Determine the (x, y) coordinate at the center of the cell enclosing the given text.  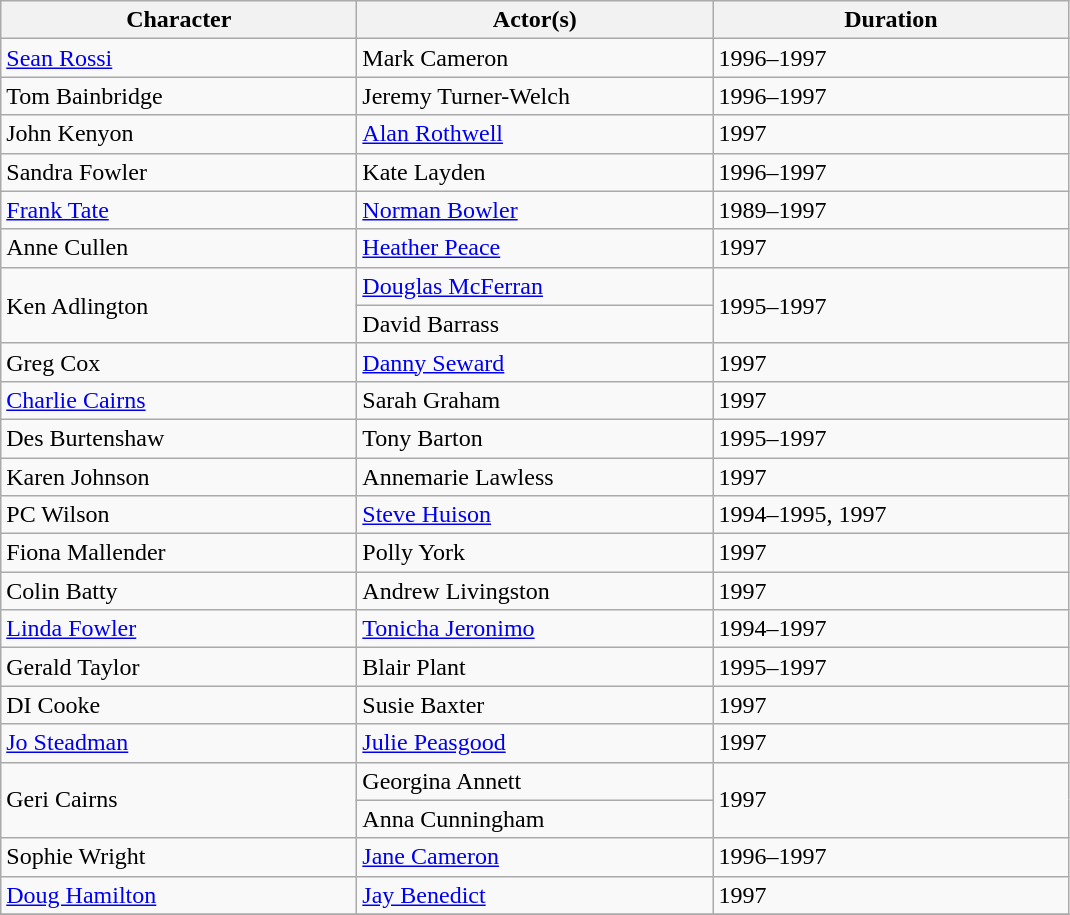
Actor(s) (535, 20)
Susie Baxter (535, 705)
Linda Fowler (179, 629)
Colin Batty (179, 591)
Annemarie Lawless (535, 477)
Greg Cox (179, 362)
Anne Cullen (179, 248)
David Barrass (535, 324)
Charlie Cairns (179, 400)
Georgina Annett (535, 781)
Douglas McFerran (535, 286)
Fiona Mallender (179, 553)
John Kenyon (179, 134)
Alan Rothwell (535, 134)
Jane Cameron (535, 857)
Steve Huison (535, 515)
Mark Cameron (535, 58)
Blair Plant (535, 667)
1989–1997 (891, 210)
1994–1995, 1997 (891, 515)
Gerald Taylor (179, 667)
Sophie Wright (179, 857)
Karen Johnson (179, 477)
Sarah Graham (535, 400)
Geri Cairns (179, 800)
DI Cooke (179, 705)
Tony Barton (535, 438)
Ken Adlington (179, 305)
Sandra Fowler (179, 172)
Des Burtenshaw (179, 438)
Frank Tate (179, 210)
Danny Seward (535, 362)
Norman Bowler (535, 210)
Sean Rossi (179, 58)
Duration (891, 20)
Jo Steadman (179, 743)
Julie Peasgood (535, 743)
Polly York (535, 553)
1994–1997 (891, 629)
Jay Benedict (535, 895)
Jeremy Turner-Welch (535, 96)
Heather Peace (535, 248)
Tom Bainbridge (179, 96)
Character (179, 20)
Kate Layden (535, 172)
PC Wilson (179, 515)
Doug Hamilton (179, 895)
Andrew Livingston (535, 591)
Anna Cunningham (535, 819)
Tonicha Jeronimo (535, 629)
